Output the [X, Y] coordinate of the center of the cell containing the given text.  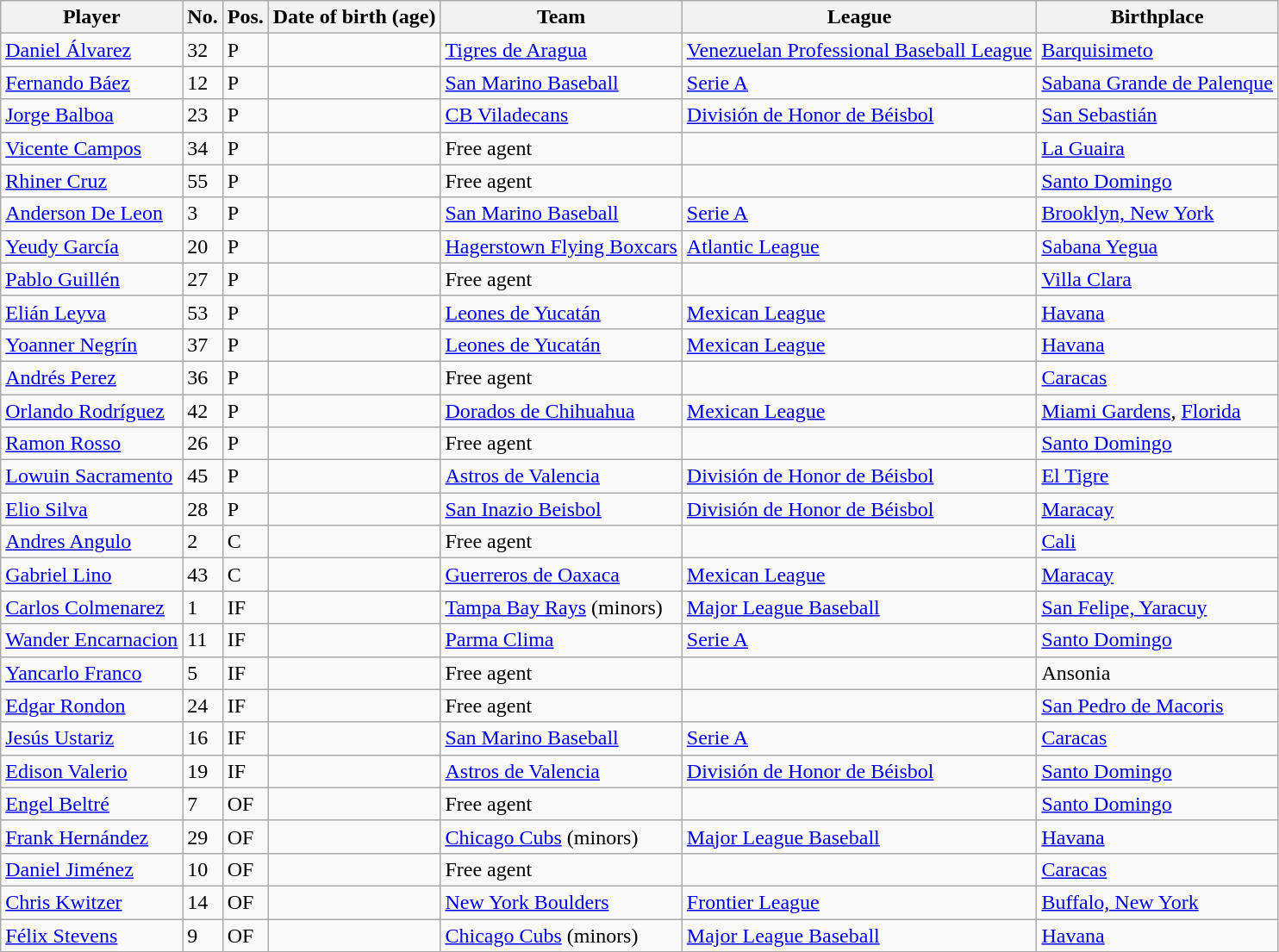
7 [203, 804]
29 [203, 837]
San Felipe, Yaracuy [1157, 607]
Félix Stevens [91, 935]
11 [203, 640]
Brooklyn, New York [1157, 214]
Pos. [245, 17]
Villa Clara [1157, 279]
New York Boulders [561, 902]
2 [203, 542]
43 [203, 575]
Andres Angulo [91, 542]
Barquisimeto [1157, 50]
Elián Leyva [91, 312]
Lowuin Sacramento [91, 476]
Vicente Campos [91, 148]
5 [203, 673]
19 [203, 771]
Gabriel Lino [91, 575]
San Inazio Beisbol [561, 509]
32 [203, 50]
Pablo Guillén [91, 279]
League [859, 17]
12 [203, 83]
36 [203, 377]
San Pedro de Macoris [1157, 706]
Engel Beltré [91, 804]
San Sebastián [1157, 115]
Jesús Ustariz [91, 738]
Hagerstown Flying Boxcars [561, 246]
3 [203, 214]
27 [203, 279]
28 [203, 509]
No. [203, 17]
Atlantic League [859, 246]
Cali [1157, 542]
Venezuelan Professional Baseball League [859, 50]
Tigres de Aragua [561, 50]
9 [203, 935]
Team [561, 17]
Date of birth (age) [354, 17]
Carlos Colmenarez [91, 607]
Edgar Rondon [91, 706]
45 [203, 476]
14 [203, 902]
Daniel Jiménez [91, 869]
Daniel Álvarez [91, 50]
Yeudy García [91, 246]
1 [203, 607]
Edison Valerio [91, 771]
Andrés Perez [91, 377]
Birthplace [1157, 17]
24 [203, 706]
Parma Clima [561, 640]
16 [203, 738]
CB Viladecans [561, 115]
23 [203, 115]
Player [91, 17]
Elio Silva [91, 509]
37 [203, 345]
55 [203, 181]
Sabana Grande de Palenque [1157, 83]
Wander Encarnacion [91, 640]
Ansonia [1157, 673]
Ramon Rosso [91, 444]
20 [203, 246]
10 [203, 869]
Yancarlo Franco [91, 673]
26 [203, 444]
42 [203, 411]
Chris Kwitzer [91, 902]
Dorados de Chihuahua [561, 411]
Frontier League [859, 902]
34 [203, 148]
Miami Gardens, Florida [1157, 411]
Guerreros de Oaxaca [561, 575]
Frank Hernández [91, 837]
La Guaira [1157, 148]
Jorge Balboa [91, 115]
Anderson De Leon [91, 214]
53 [203, 312]
Yoanner Negrín [91, 345]
Sabana Yegua [1157, 246]
Tampa Bay Rays (minors) [561, 607]
Rhiner Cruz [91, 181]
Fernando Báez [91, 83]
Buffalo, New York [1157, 902]
Orlando Rodríguez [91, 411]
El Tigre [1157, 476]
